Locate the cell with the specified text and output its (X, Y) center coordinate. 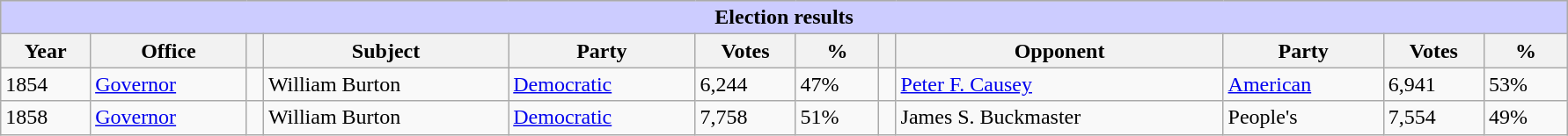
1854 (46, 84)
People's (1303, 118)
49% (1526, 118)
1858 (46, 118)
6,941 (1433, 84)
7,554 (1433, 118)
Year (46, 51)
James S. Buckmaster (1059, 118)
Peter F. Causey (1059, 84)
Subject (385, 51)
Opponent (1059, 51)
47% (838, 84)
53% (1526, 84)
Office (169, 51)
7,758 (745, 118)
51% (838, 118)
American (1303, 84)
Election results (785, 18)
6,244 (745, 84)
